Identify which cell holds the provided text, then report its (X, Y) central coordinate. 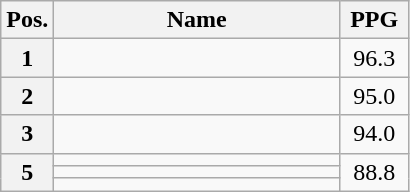
PPG (374, 20)
94.0 (374, 134)
88.8 (374, 172)
2 (28, 96)
Name (197, 20)
3 (28, 134)
96.3 (374, 58)
1 (28, 58)
5 (28, 172)
95.0 (374, 96)
Pos. (28, 20)
